Search for the cell housing the specified text and yield its [x, y] center coordinate. 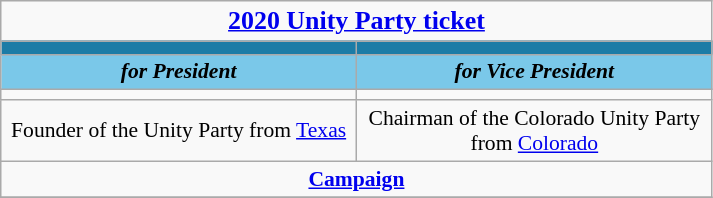
Founder of the Unity Party from Texas [179, 130]
Campaign [356, 179]
Chairman of the Colorado Unity Party from Colorado [534, 130]
for Vice President [534, 72]
for President [179, 72]
2020 Unity Party ticket [356, 21]
